Find where the given text appears and provide that cell's center as (x, y) coordinate. 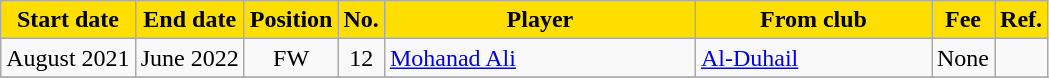
From club (813, 20)
Fee (964, 20)
None (964, 58)
June 2022 (190, 58)
Ref. (1022, 20)
Player (540, 20)
Mohanad Ali (540, 58)
12 (361, 58)
FW (291, 58)
Al-Duhail (813, 58)
End date (190, 20)
Position (291, 20)
No. (361, 20)
August 2021 (68, 58)
Start date (68, 20)
